For the text-containing cell, return its midpoint in [X, Y] coordinate format. 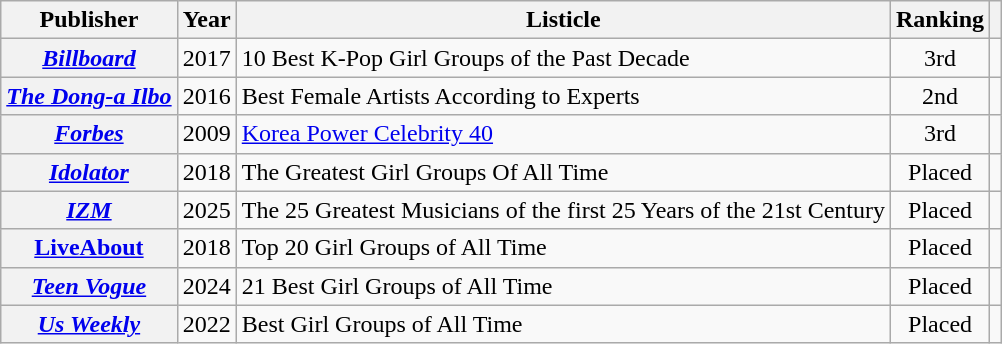
2nd [940, 96]
Forbes [89, 134]
Teen Vogue [89, 286]
Billboard [89, 58]
2025 [206, 210]
2024 [206, 286]
The Greatest Girl Groups Of All Time [563, 172]
2022 [206, 324]
LiveAbout [89, 248]
Listicle [563, 20]
Publisher [89, 20]
2017 [206, 58]
2016 [206, 96]
21 Best Girl Groups of All Time [563, 286]
Korea Power Celebrity 40 [563, 134]
Idolator [89, 172]
Year [206, 20]
2009 [206, 134]
The 25 Greatest Musicians of the first 25 Years of the 21st Century [563, 210]
Ranking [940, 20]
Best Female Artists According to Experts [563, 96]
Us Weekly [89, 324]
Best Girl Groups of All Time [563, 324]
Top 20 Girl Groups of All Time [563, 248]
IZM [89, 210]
10 Best K-Pop Girl Groups of the Past Decade [563, 58]
The Dong-a Ilbo [89, 96]
